Pinpoint the cell where the given text exists, returning its (X, Y) midpoint coordinate. 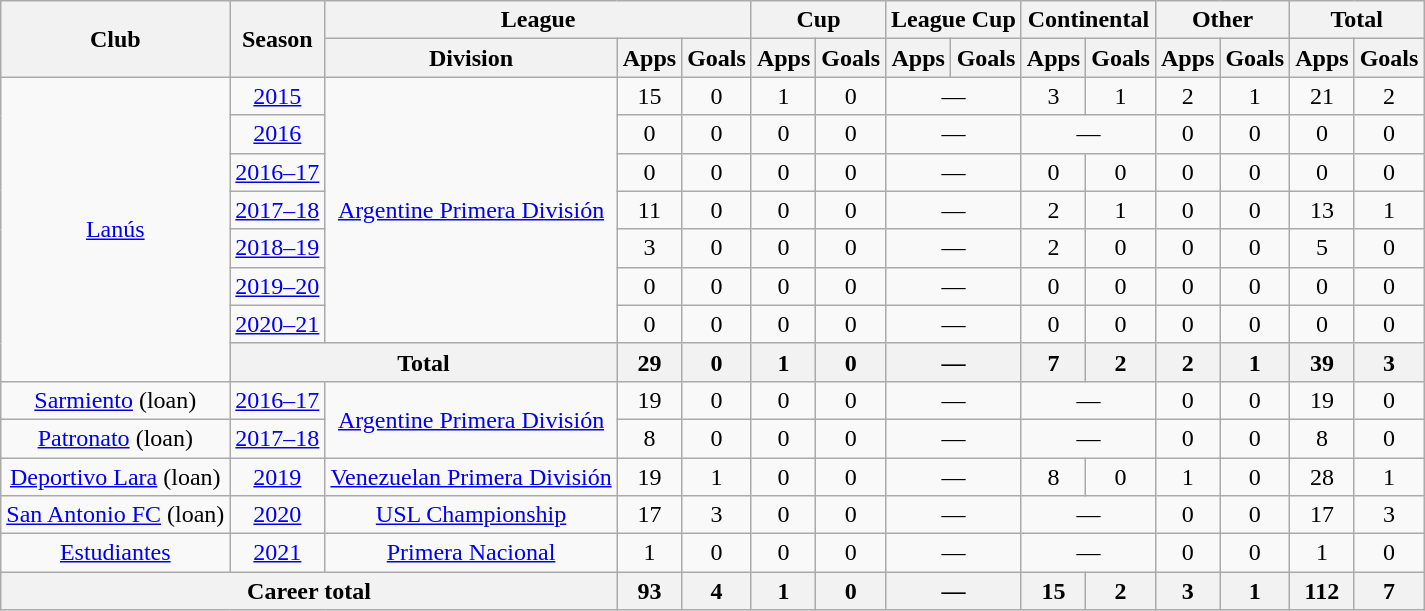
Deportivo Lara (loan) (116, 477)
2018–19 (278, 248)
21 (1322, 96)
Primera Nacional (471, 553)
Cup (818, 20)
Season (278, 39)
San Antonio FC (loan) (116, 515)
Division (471, 58)
2020–21 (278, 324)
2019–20 (278, 286)
11 (649, 210)
Continental (1088, 20)
2016 (278, 134)
Lanús (116, 229)
Club (116, 39)
USL Championship (471, 515)
2020 (278, 515)
Estudiantes (116, 553)
4 (717, 591)
29 (649, 362)
2019 (278, 477)
Other (1222, 20)
28 (1322, 477)
5 (1322, 248)
2021 (278, 553)
League (538, 20)
League Cup (954, 20)
Sarmiento (loan) (116, 400)
2015 (278, 96)
Venezuelan Primera División (471, 477)
112 (1322, 591)
39 (1322, 362)
Patronato (loan) (116, 438)
93 (649, 591)
Career total (309, 591)
13 (1322, 210)
